Output the [X, Y] coordinate of the center of the cell containing the given text.  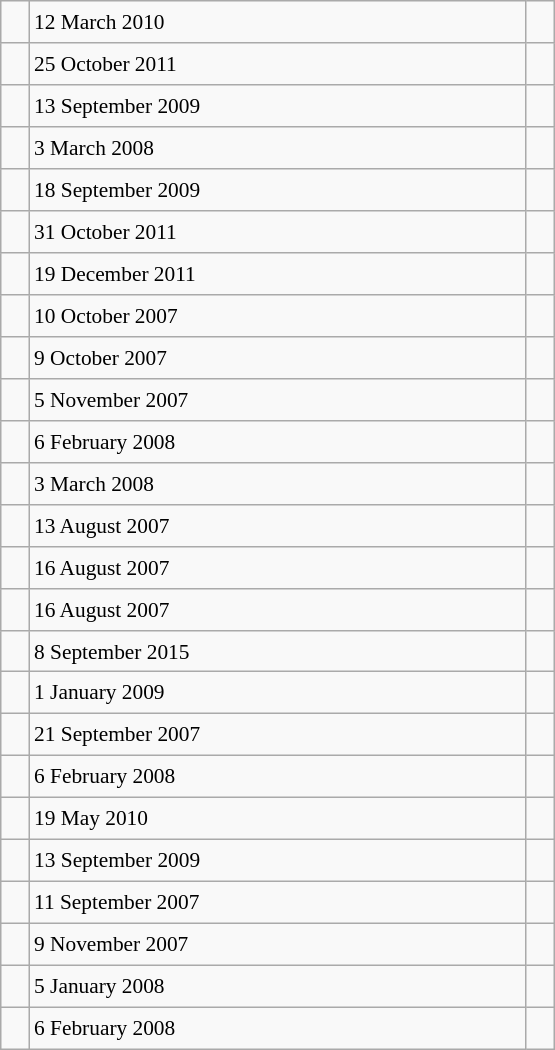
19 May 2010 [278, 819]
11 September 2007 [278, 903]
21 September 2007 [278, 735]
9 November 2007 [278, 945]
31 October 2011 [278, 232]
25 October 2011 [278, 64]
13 August 2007 [278, 525]
5 January 2008 [278, 986]
9 October 2007 [278, 358]
1 January 2009 [278, 693]
10 October 2007 [278, 316]
12 March 2010 [278, 22]
5 November 2007 [278, 399]
19 December 2011 [278, 274]
8 September 2015 [278, 651]
18 September 2009 [278, 190]
